Extract the [X, Y] coordinate from the center of the cell holding the provided text.  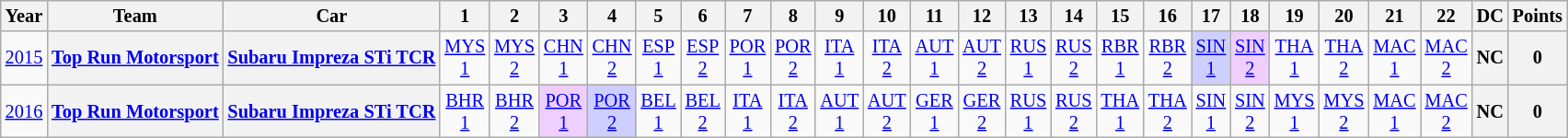
BHR2 [514, 111]
3 [563, 16]
Car [332, 16]
Team [134, 16]
7 [747, 16]
12 [982, 16]
CHN1 [563, 58]
ESP1 [658, 58]
CHN2 [613, 58]
19 [1295, 16]
2 [514, 16]
5 [658, 16]
8 [793, 16]
RBR2 [1168, 58]
DC [1491, 16]
6 [703, 16]
10 [887, 16]
11 [935, 16]
Points [1538, 16]
RBR1 [1120, 58]
13 [1029, 16]
GER1 [935, 111]
15 [1120, 16]
2015 [24, 58]
ESP2 [703, 58]
14 [1073, 16]
BEL1 [658, 111]
20 [1344, 16]
16 [1168, 16]
17 [1211, 16]
18 [1250, 16]
4 [613, 16]
21 [1394, 16]
Year [24, 16]
22 [1447, 16]
9 [839, 16]
GER2 [982, 111]
1 [465, 16]
BEL2 [703, 111]
2016 [24, 111]
BHR1 [465, 111]
